From the cell containing the given text, extract its center point as [x, y] coordinate. 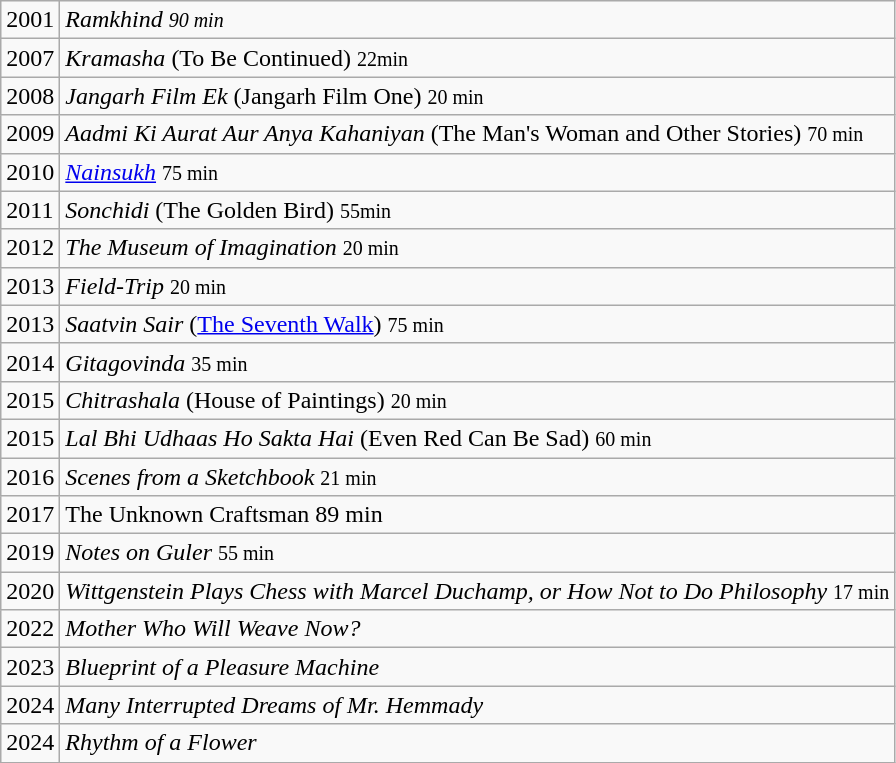
2022 [30, 629]
2001 [30, 20]
2008 [30, 96]
2007 [30, 58]
Mother Who Will Weave Now? [478, 629]
Many Interrupted Dreams of Mr. Hemmady [478, 705]
Kramasha (To Be Continued) 22min [478, 58]
2014 [30, 362]
Lal Bhi Udhaas Ho Sakta Hai (Even Red Can Be Sad) 60 min [478, 438]
Nainsukh 75 min [478, 172]
Ramkhind 90 min [478, 20]
The Museum of Imagination 20 min [478, 248]
2019 [30, 553]
2020 [30, 591]
2023 [30, 667]
Aadmi Ki Aurat Aur Anya Kahaniyan (The Man's Woman and Other Stories) 70 min [478, 134]
Wittgenstein Plays Chess with Marcel Duchamp, or How Not to Do Philosophy 17 min [478, 591]
2009 [30, 134]
Sonchidi (The Golden Bird) 55min [478, 210]
2010 [30, 172]
Saatvin Sair (The Seventh Walk) 75 min [478, 324]
Rhythm of a Flower [478, 743]
Notes on Guler 55 min [478, 553]
Gitagovinda 35 min [478, 362]
Blueprint of a Pleasure Machine [478, 667]
Jangarh Film Ek (Jangarh Film One) 20 min [478, 96]
Scenes from a Sketchbook 21 min [478, 477]
2016 [30, 477]
Chitrashala (House of Paintings) 20 min [478, 400]
2017 [30, 515]
The Unknown Craftsman 89 min [478, 515]
2012 [30, 248]
Field-Trip 20 min [478, 286]
2011 [30, 210]
